Locate the cell with the specified text and output its (x, y) center coordinate. 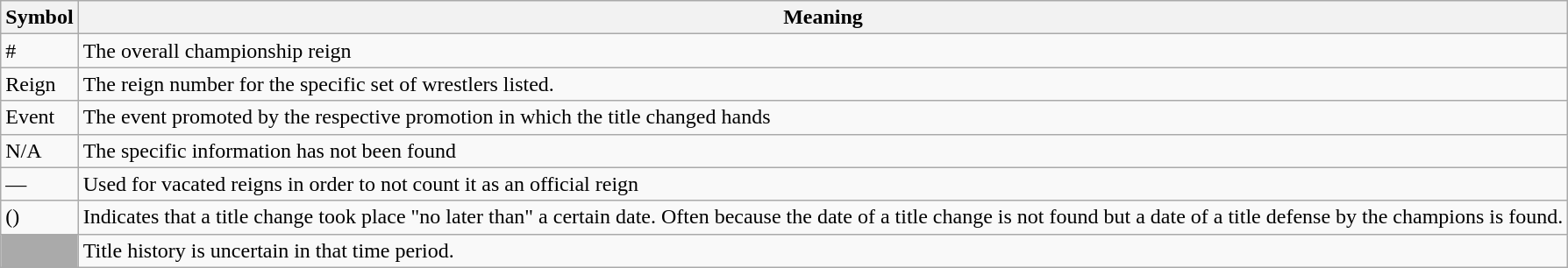
The event promoted by the respective promotion in which the title changed hands (823, 117)
Used for vacated reigns in order to not count it as an official reign (823, 184)
Reign (39, 84)
The overall championship reign (823, 51)
— (39, 184)
Meaning (823, 18)
N/A (39, 151)
The reign number for the specific set of wrestlers listed. (823, 84)
Symbol (39, 18)
() (39, 217)
Title history is uncertain in that time period. (823, 250)
# (39, 51)
The specific information has not been found (823, 151)
Event (39, 117)
